Pinpoint the cell where the given text exists, returning its [X, Y] midpoint coordinate. 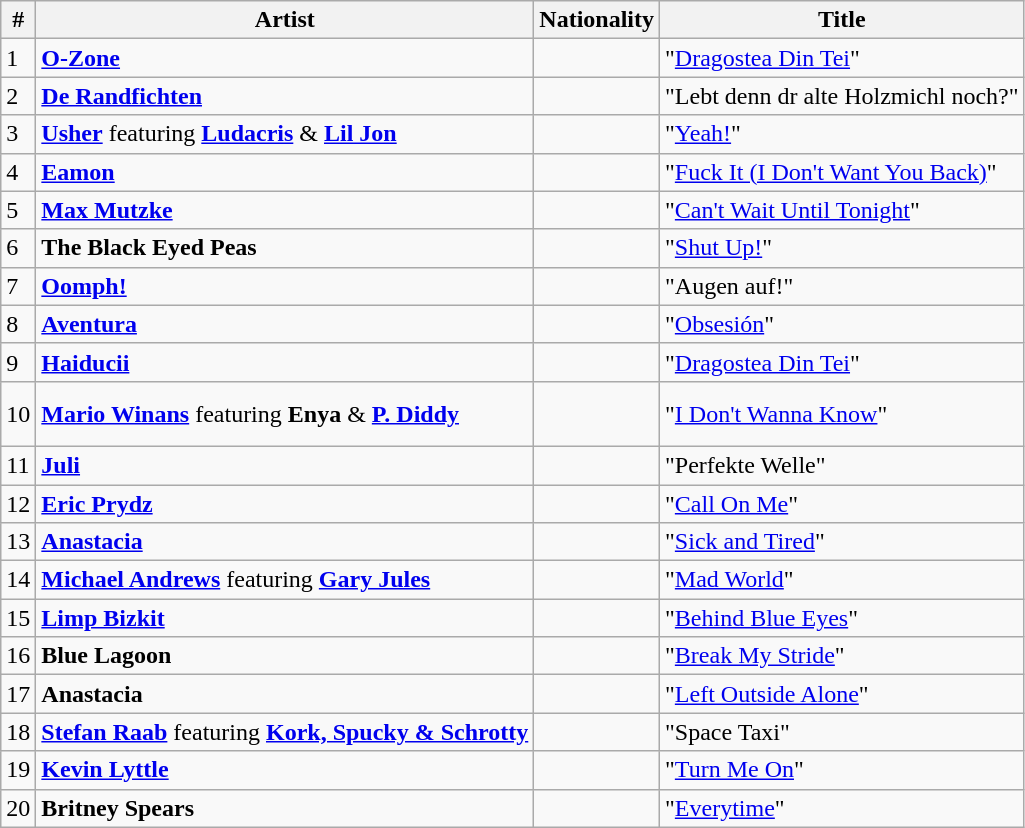
11 [18, 465]
Eamon [285, 172]
"Augen auf!" [842, 286]
Juli [285, 465]
6 [18, 248]
12 [18, 503]
Kevin Lyttle [285, 770]
# [18, 20]
Blue Lagoon [285, 656]
"Space Taxi" [842, 732]
"Shut Up!" [842, 248]
13 [18, 542]
"Fuck It (I Don't Want You Back)" [842, 172]
19 [18, 770]
"Yeah!" [842, 134]
Haiducii [285, 362]
De Randfichten [285, 96]
Usher featuring Ludacris & Lil Jon [285, 134]
Title [842, 20]
Nationality [597, 20]
20 [18, 808]
8 [18, 324]
"Sick and Tired" [842, 542]
"I Don't Wanna Know" [842, 414]
"Lebt denn dr alte Holzmichl noch?" [842, 96]
10 [18, 414]
"Can't Wait Until Tonight" [842, 210]
18 [18, 732]
Michael Andrews featuring Gary Jules [285, 580]
1 [18, 58]
Aventura [285, 324]
16 [18, 656]
3 [18, 134]
Oomph! [285, 286]
"Call On Me" [842, 503]
Eric Prydz [285, 503]
Mario Winans featuring Enya & P. Diddy [285, 414]
4 [18, 172]
O-Zone [285, 58]
15 [18, 618]
"Perfekte Welle" [842, 465]
"Turn Me On" [842, 770]
Max Mutzke [285, 210]
"Behind Blue Eyes" [842, 618]
Limp Bizkit [285, 618]
7 [18, 286]
Artist [285, 20]
"Break My Stride" [842, 656]
"Mad World" [842, 580]
2 [18, 96]
"Everytime" [842, 808]
Stefan Raab featuring Kork, Spucky & Schrotty [285, 732]
17 [18, 694]
"Left Outside Alone" [842, 694]
Britney Spears [285, 808]
14 [18, 580]
9 [18, 362]
"Obsesión" [842, 324]
5 [18, 210]
The Black Eyed Peas [285, 248]
